Locate the cell with the specified text and output its [X, Y] center coordinate. 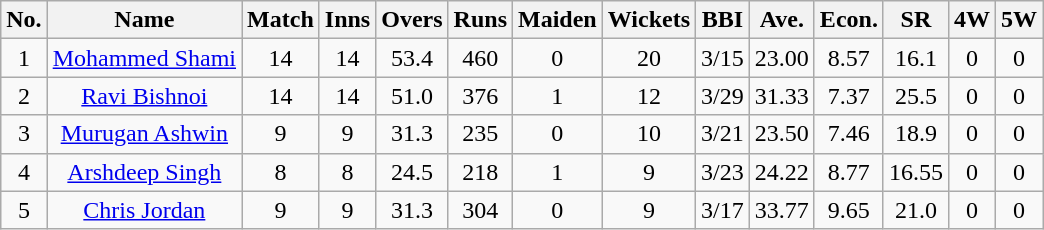
8.77 [848, 172]
21.0 [916, 210]
376 [480, 96]
3/17 [723, 210]
4 [24, 172]
2 [24, 96]
53.4 [412, 58]
3/29 [723, 96]
16.55 [916, 172]
No. [24, 20]
5 [24, 210]
31.33 [782, 96]
SR [916, 20]
10 [648, 134]
18.9 [916, 134]
12 [648, 96]
Ave. [782, 20]
Overs [412, 20]
Runs [480, 20]
8.57 [848, 58]
235 [480, 134]
7.37 [848, 96]
3/21 [723, 134]
Econ. [848, 20]
51.0 [412, 96]
Maiden [558, 20]
BBI [723, 20]
3 [24, 134]
33.77 [782, 210]
Chris Jordan [144, 210]
9.65 [848, 210]
Wickets [648, 20]
218 [480, 172]
Ravi Bishnoi [144, 96]
Murugan Ashwin [144, 134]
Inns [347, 20]
20 [648, 58]
5W [1020, 20]
23.00 [782, 58]
4W [972, 20]
24.5 [412, 172]
25.5 [916, 96]
Mohammed Shami [144, 58]
7.46 [848, 134]
16.1 [916, 58]
Arshdeep Singh [144, 172]
23.50 [782, 134]
304 [480, 210]
3/15 [723, 58]
460 [480, 58]
Match [281, 20]
Name [144, 20]
3/23 [723, 172]
24.22 [782, 172]
